Output the (X, Y) coordinate of the center of the cell containing the given text.  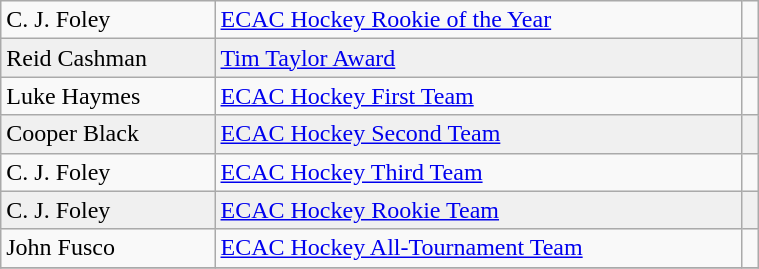
Tim Taylor Award (478, 58)
Reid Cashman (108, 58)
Luke Haymes (108, 96)
ECAC Hockey Third Team (478, 172)
ECAC Hockey Second Team (478, 134)
ECAC Hockey Rookie of the Year (478, 20)
John Fusco (108, 248)
ECAC Hockey First Team (478, 96)
ECAC Hockey Rookie Team (478, 210)
ECAC Hockey All-Tournament Team (478, 248)
Cooper Black (108, 134)
